For the text-containing cell, return its midpoint in (X, Y) coordinate format. 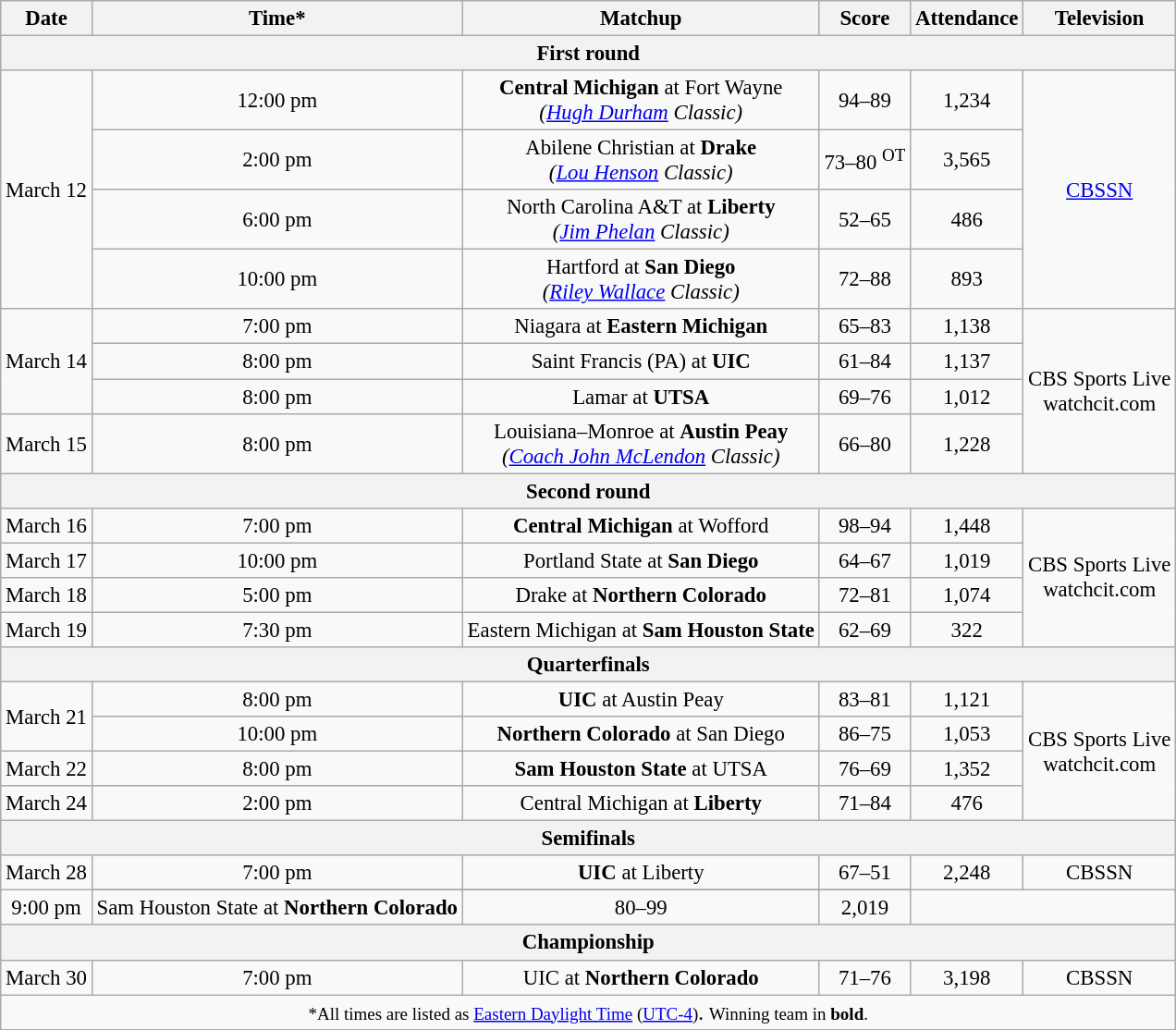
Hartford at San Diego(Riley Wallace Classic) (641, 279)
62–69 (865, 630)
March 14 (46, 361)
73–80 OT (865, 161)
94–89 (865, 100)
1,074 (967, 595)
Matchup (641, 18)
March 18 (46, 595)
12:00 pm (277, 100)
Score (865, 18)
March 28 (46, 873)
61–84 (865, 362)
1,012 (967, 397)
1,352 (967, 769)
Second round (588, 491)
1,053 (967, 734)
March 21 (46, 716)
March 17 (46, 560)
Central Michigan at Fort Wayne(Hugh Durham Classic) (641, 100)
65–83 (865, 326)
83–81 (865, 699)
66–80 (865, 444)
76–69 (865, 769)
Central Michigan at Liberty (641, 803)
1,137 (967, 362)
98–94 (865, 525)
1,228 (967, 444)
March 19 (46, 630)
Portland State at San Diego (641, 560)
UIC at Austin Peay (641, 699)
Northern Colorado at San Diego (641, 734)
1,121 (967, 699)
69–76 (865, 397)
March 30 (46, 977)
322 (967, 630)
71–84 (865, 803)
Television (1100, 18)
5:00 pm (277, 595)
2,248 (967, 873)
Date (46, 18)
March 12 (46, 190)
1,448 (967, 525)
1,019 (967, 560)
3,565 (967, 161)
Championship (588, 943)
Sam Houston State at UTSA (641, 769)
1,138 (967, 326)
Quarterfinals (588, 665)
*All times are listed as Eastern Daylight Time (UTC-4). Winning team in bold. (588, 1012)
486 (967, 220)
Time* (277, 18)
72–81 (865, 595)
Attendance (967, 18)
86–75 (865, 734)
First round (588, 54)
9:00 pm (46, 908)
Semifinals (588, 839)
UIC at Liberty (641, 873)
2,019 (865, 908)
1,234 (967, 100)
Niagara at Eastern Michigan (641, 326)
March 15 (46, 444)
Drake at Northern Colorado (641, 595)
UIC at Northern Colorado (641, 977)
Louisiana–Monroe at Austin Peay(Coach John McLendon Classic) (641, 444)
67–51 (865, 873)
476 (967, 803)
6:00 pm (277, 220)
Sam Houston State at Northern Colorado (277, 908)
80–99 (641, 908)
71–76 (865, 977)
Abilene Christian at Drake(Lou Henson Classic) (641, 161)
64–67 (865, 560)
893 (967, 279)
3,198 (967, 977)
52–65 (865, 220)
March 22 (46, 769)
72–88 (865, 279)
Eastern Michigan at Sam Houston State (641, 630)
March 16 (46, 525)
North Carolina A&T at Liberty(Jim Phelan Classic) (641, 220)
Lamar at UTSA (641, 397)
March 24 (46, 803)
Saint Francis (PA) at UIC (641, 362)
Central Michigan at Wofford (641, 525)
7:30 pm (277, 630)
